Search for the cell housing the specified text and yield its [x, y] center coordinate. 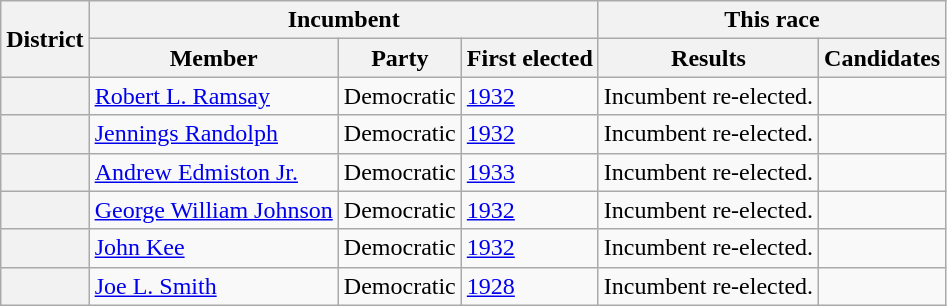
Candidates [882, 58]
Robert L. Ramsay [214, 96]
Party [400, 58]
Results [708, 58]
1928 [530, 286]
Incumbent [344, 20]
Andrew Edmiston Jr. [214, 172]
Member [214, 58]
District [45, 39]
Joe L. Smith [214, 286]
John Kee [214, 248]
First elected [530, 58]
This race [772, 20]
1933 [530, 172]
George William Johnson [214, 210]
Jennings Randolph [214, 134]
